Search for the cell housing the specified text and yield its (X, Y) center coordinate. 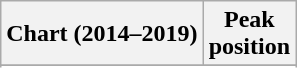
Chart (2014–2019) (102, 34)
Peakposition (249, 34)
